Pinpoint the cell where the given text exists, returning its (X, Y) midpoint coordinate. 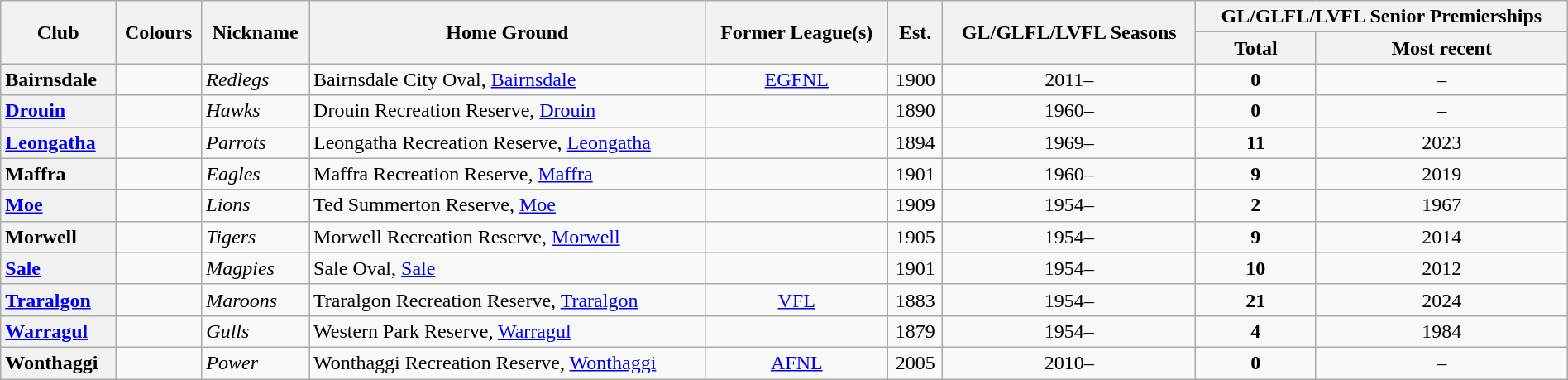
Sale Oval, Sale (508, 268)
Leongatha (58, 142)
Maffra (58, 174)
Redlegs (256, 79)
GL/GLFL/LVFL Seasons (1069, 32)
Colours (159, 32)
Most recent (1441, 48)
1883 (915, 300)
4 (1256, 331)
2011– (1069, 79)
2 (1256, 205)
1900 (915, 79)
Power (256, 363)
Western Park Reserve, Warragul (508, 331)
Maffra Recreation Reserve, Maffra (508, 174)
Bairnsdale City Oval, Bairnsdale (508, 79)
1890 (915, 111)
Ted Summerton Reserve, Moe (508, 205)
2023 (1441, 142)
Drouin Recreation Reserve, Drouin (508, 111)
Gulls (256, 331)
1879 (915, 331)
GL/GLFL/LVFL Senior Premierships (1382, 17)
2010– (1069, 363)
Lions (256, 205)
Warragul (58, 331)
EGFNL (796, 79)
1905 (915, 237)
Nickname (256, 32)
Leongatha Recreation Reserve, Leongatha (508, 142)
Drouin (58, 111)
1894 (915, 142)
1909 (915, 205)
VFL (796, 300)
2014 (1441, 237)
Traralgon Recreation Reserve, Traralgon (508, 300)
Maroons (256, 300)
Former League(s) (796, 32)
Hawks (256, 111)
1967 (1441, 205)
Club (58, 32)
2019 (1441, 174)
1984 (1441, 331)
Wonthaggi (58, 363)
Bairnsdale (58, 79)
Morwell (58, 237)
2012 (1441, 268)
Moe (58, 205)
Eagles (256, 174)
Parrots (256, 142)
Magpies (256, 268)
Sale (58, 268)
2005 (915, 363)
10 (1256, 268)
Morwell Recreation Reserve, Morwell (508, 237)
11 (1256, 142)
1969– (1069, 142)
Total (1256, 48)
2024 (1441, 300)
21 (1256, 300)
Tigers (256, 237)
Est. (915, 32)
AFNL (796, 363)
Home Ground (508, 32)
Wonthaggi Recreation Reserve, Wonthaggi (508, 363)
Traralgon (58, 300)
